Find where the given text appears and provide that cell's center as [X, Y] coordinate. 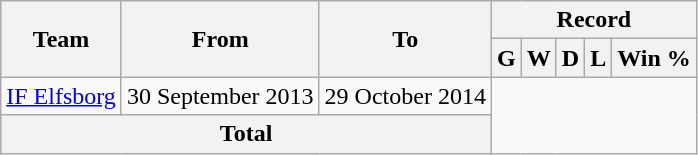
G [506, 58]
IF Elfsborg [62, 96]
Team [62, 39]
30 September 2013 [220, 96]
To [405, 39]
D [570, 58]
L [598, 58]
29 October 2014 [405, 96]
W [538, 58]
From [220, 39]
Record [594, 20]
Win % [654, 58]
Total [246, 134]
